Locate the cell with the specified text and output its (x, y) center coordinate. 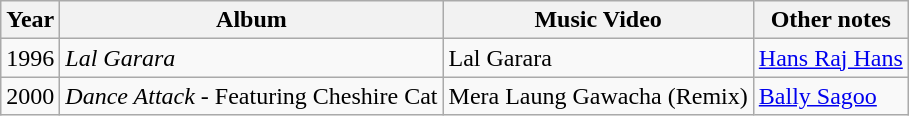
Mera Laung Gawacha (Remix) (598, 96)
Year (30, 20)
1996 (30, 58)
Album (252, 20)
Bally Sagoo (830, 96)
Other notes (830, 20)
Music Video (598, 20)
2000 (30, 96)
Dance Attack - Featuring Cheshire Cat (252, 96)
Hans Raj Hans (830, 58)
